Locate the cell with the specified text and output its [x, y] center coordinate. 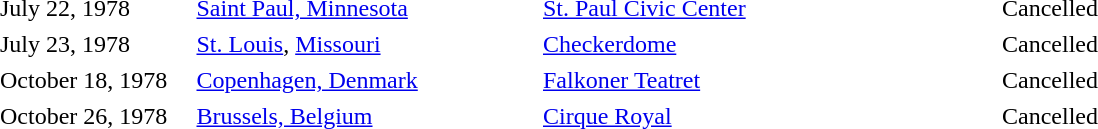
St. Louis, Missouri [366, 44]
Copenhagen, Denmark [366, 80]
Falkoner Teatret [768, 80]
Checkerdome [768, 44]
